Pinpoint the cell where the given text exists, returning its [X, Y] midpoint coordinate. 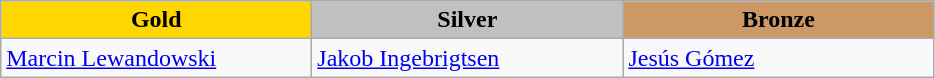
Jesús Gómez [778, 58]
Marcin Lewandowski [156, 58]
Gold [156, 20]
Bronze [778, 20]
Jakob Ingebrigtsen [468, 58]
Silver [468, 20]
